Detect which cell encompasses the target text, then output its (X, Y) center coordinate. 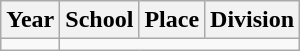
Division (252, 20)
School (100, 20)
Year (30, 20)
Place (172, 20)
